Locate the cell with the specified text and output its [X, Y] center coordinate. 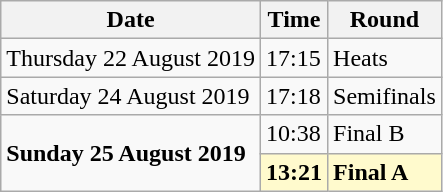
Semifinals [385, 96]
Time [294, 20]
Saturday 24 August 2019 [131, 96]
Sunday 25 August 2019 [131, 153]
Round [385, 20]
17:15 [294, 58]
Final B [385, 134]
Final A [385, 172]
Thursday 22 August 2019 [131, 58]
13:21 [294, 172]
17:18 [294, 96]
Heats [385, 58]
Date [131, 20]
10:38 [294, 134]
